Identify which cell holds the provided text, then report its [x, y] central coordinate. 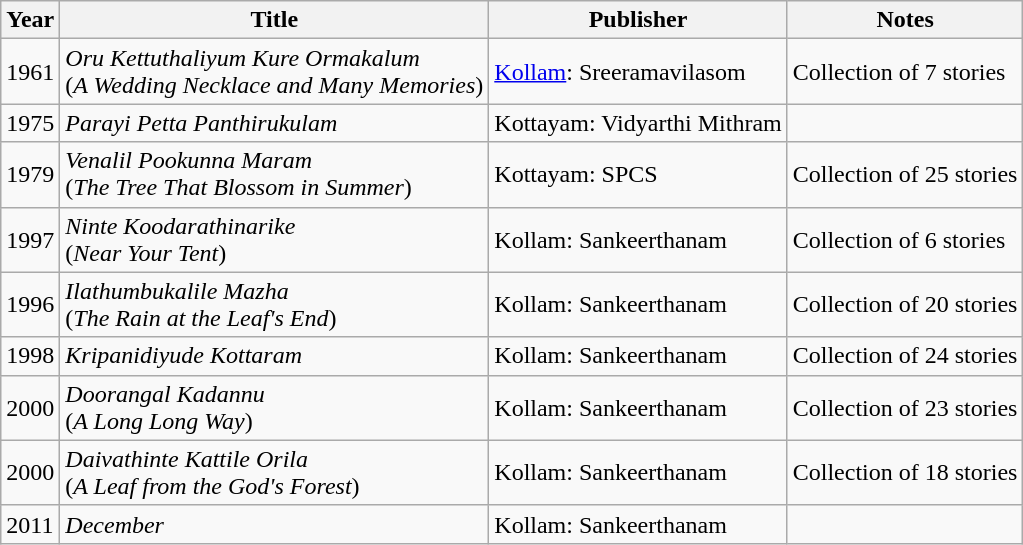
1961 [30, 72]
Notes [905, 20]
Collection of 18 stories [905, 472]
Kollam: Sreeramavilasom [638, 72]
2011 [30, 524]
Oru Kettuthaliyum Kure Ormakalum(A Wedding Necklace and Many Memories) [274, 72]
Collection of 20 stories [905, 304]
Kottayam: SPCS [638, 174]
Ninte Koodarathinarike(Near Your Tent) [274, 240]
Title [274, 20]
1996 [30, 304]
Venalil Pookunna Maram(The Tree That Blossom in Summer) [274, 174]
December [274, 524]
Collection of 23 stories [905, 408]
Parayi Petta Panthirukulam [274, 123]
1998 [30, 356]
Publisher [638, 20]
Collection of 25 stories [905, 174]
Year [30, 20]
Kripanidiyude Kottaram [274, 356]
Kottayam: Vidyarthi Mithram [638, 123]
Collection of 24 stories [905, 356]
Collection of 7 stories [905, 72]
Collection of 6 stories [905, 240]
1997 [30, 240]
1975 [30, 123]
Ilathumbukalile Mazha(The Rain at the Leaf's End) [274, 304]
Daivathinte Kattile Orila(A Leaf from the God's Forest) [274, 472]
1979 [30, 174]
Doorangal Kadannu(A Long Long Way) [274, 408]
